Locate the cell with the specified text and output its [X, Y] center coordinate. 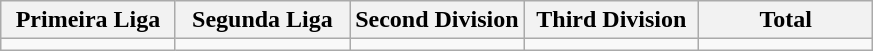
Segunda Liga [262, 20]
Primeira Liga [88, 20]
Total [786, 20]
Second Division [437, 20]
Third Division [611, 20]
